Determine the (x, y) coordinate at the center of the cell enclosing the given text.  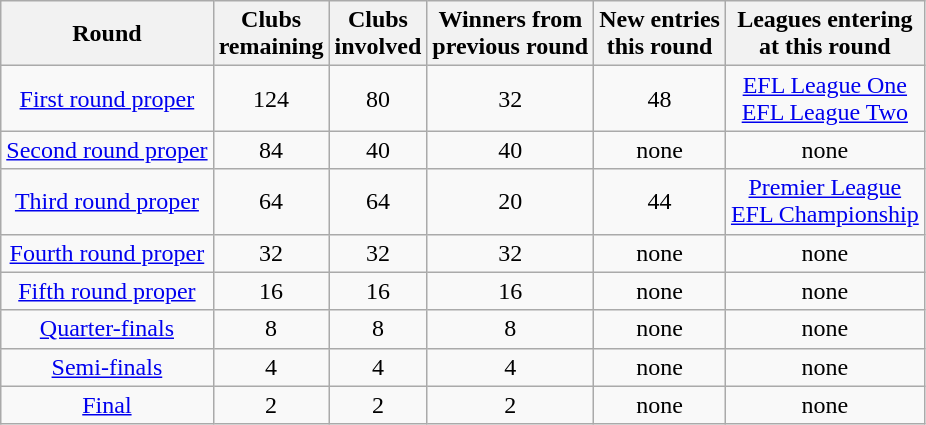
Second round proper (107, 150)
EFL League OneEFL League Two (824, 98)
Premier LeagueEFL Championship (824, 202)
Fourth round proper (107, 253)
80 (378, 98)
84 (271, 150)
Leagues enteringat this round (824, 34)
Semi-finals (107, 367)
Fifth round proper (107, 291)
44 (660, 202)
First round proper (107, 98)
20 (510, 202)
Third round proper (107, 202)
Round (107, 34)
Quarter-finals (107, 329)
New entriesthis round (660, 34)
Clubsinvolved (378, 34)
124 (271, 98)
Clubsremaining (271, 34)
Final (107, 405)
Winners fromprevious round (510, 34)
48 (660, 98)
